Provide the (x, y) coordinate of the cell's center where the given text is located.  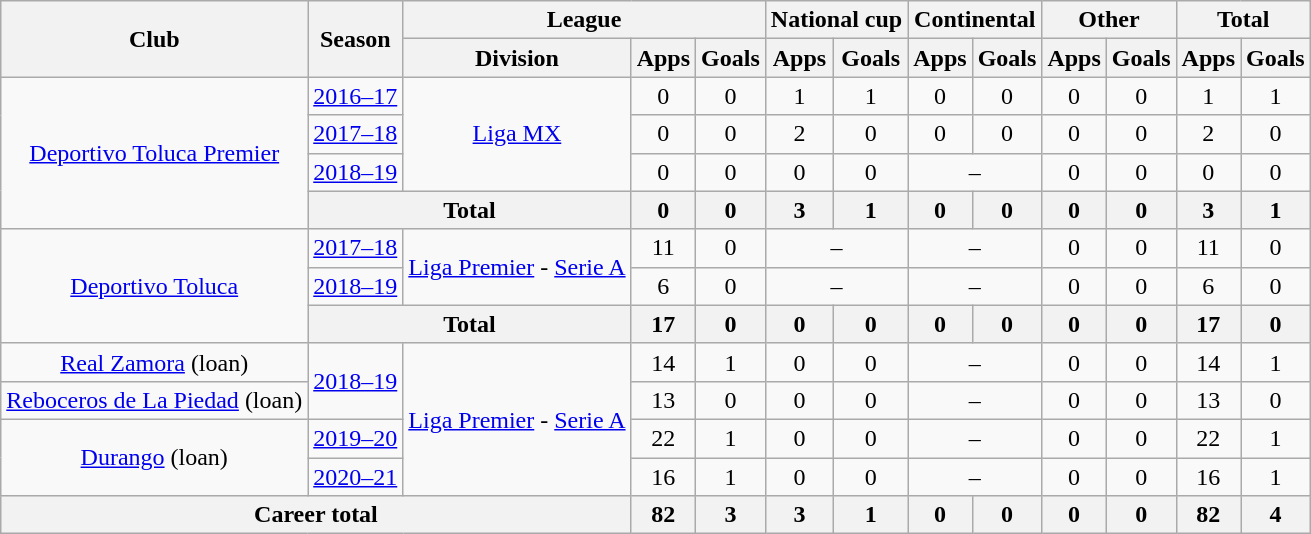
Other (1109, 20)
League (584, 20)
Real Zamora (loan) (154, 362)
Reboceros de La Piedad (loan) (154, 400)
2019–20 (356, 438)
2016–17 (356, 96)
Durango (loan) (154, 457)
National cup (836, 20)
Liga MX (517, 134)
4 (1275, 515)
Season (356, 39)
Division (517, 58)
Deportivo Toluca (154, 286)
Career total (316, 515)
2020–21 (356, 477)
Continental (975, 20)
Deportivo Toluca Premier (154, 153)
Club (154, 39)
